Search for the cell housing the specified text and yield its [x, y] center coordinate. 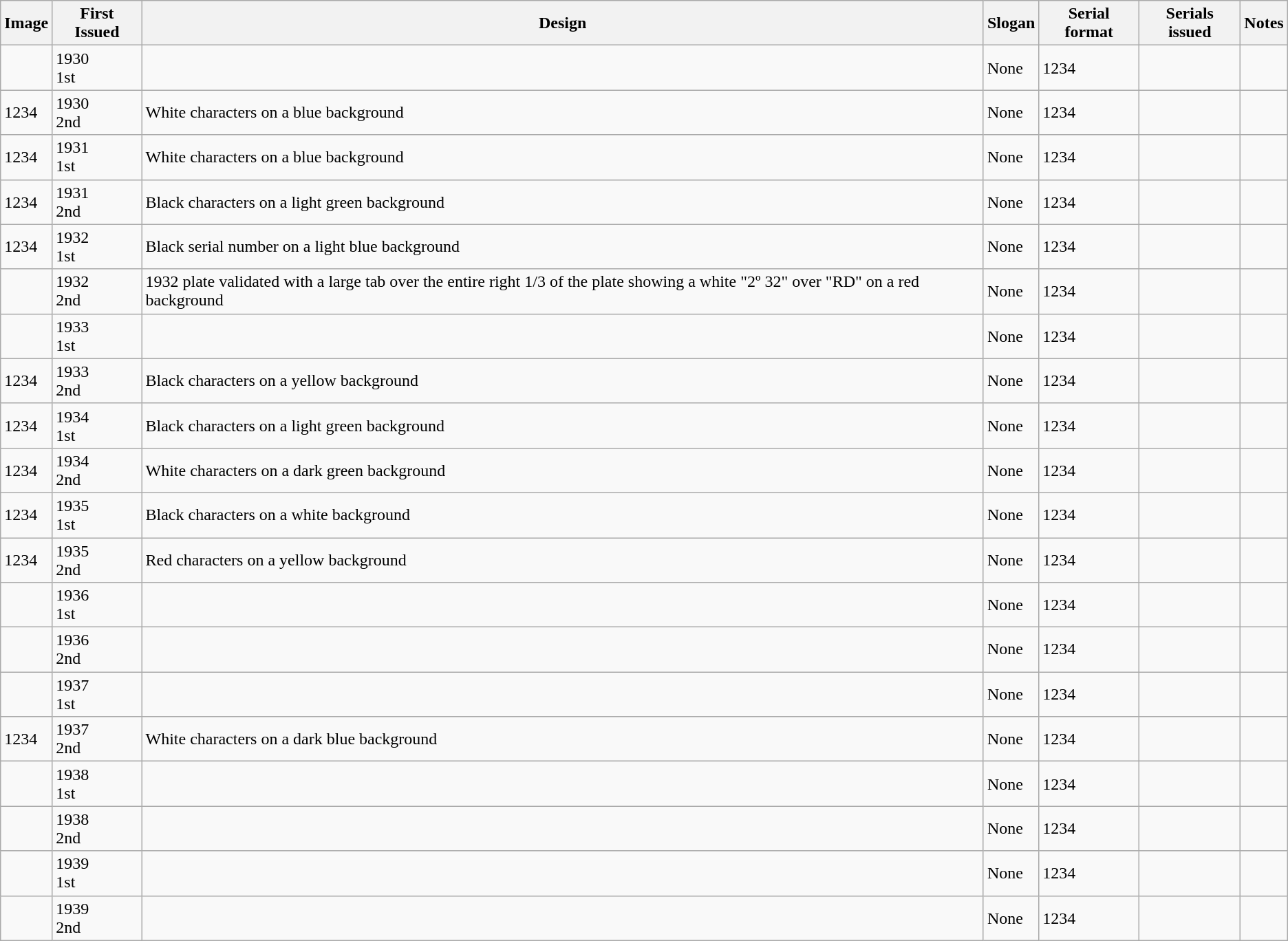
19351st [97, 515]
19352nd [97, 560]
Black characters on a yellow background [563, 381]
1932 plate validated with a large tab over the entire right 1/3 of the plate showing a white "2º 32" over "RD" on a red background [563, 292]
19331st [97, 336]
Red characters on a yellow background [563, 560]
19392nd [97, 918]
19321st [97, 246]
19381st [97, 784]
Notes [1264, 23]
Serial format [1089, 23]
Image [26, 23]
Design [563, 23]
White characters on a dark blue background [563, 739]
19391st [97, 874]
Black characters on a white background [563, 515]
19311st [97, 157]
Black serial number on a light blue background [563, 246]
19362nd [97, 649]
First Issued [97, 23]
19301st [97, 67]
Slogan [1011, 23]
19361st [97, 605]
19322nd [97, 292]
19372nd [97, 739]
19312nd [97, 202]
Serials issued [1190, 23]
19342nd [97, 470]
19302nd [97, 113]
19371st [97, 695]
White characters on a dark green background [563, 470]
19382nd [97, 828]
19341st [97, 425]
19332nd [97, 381]
